Locate the cell with the specified text and output its [x, y] center coordinate. 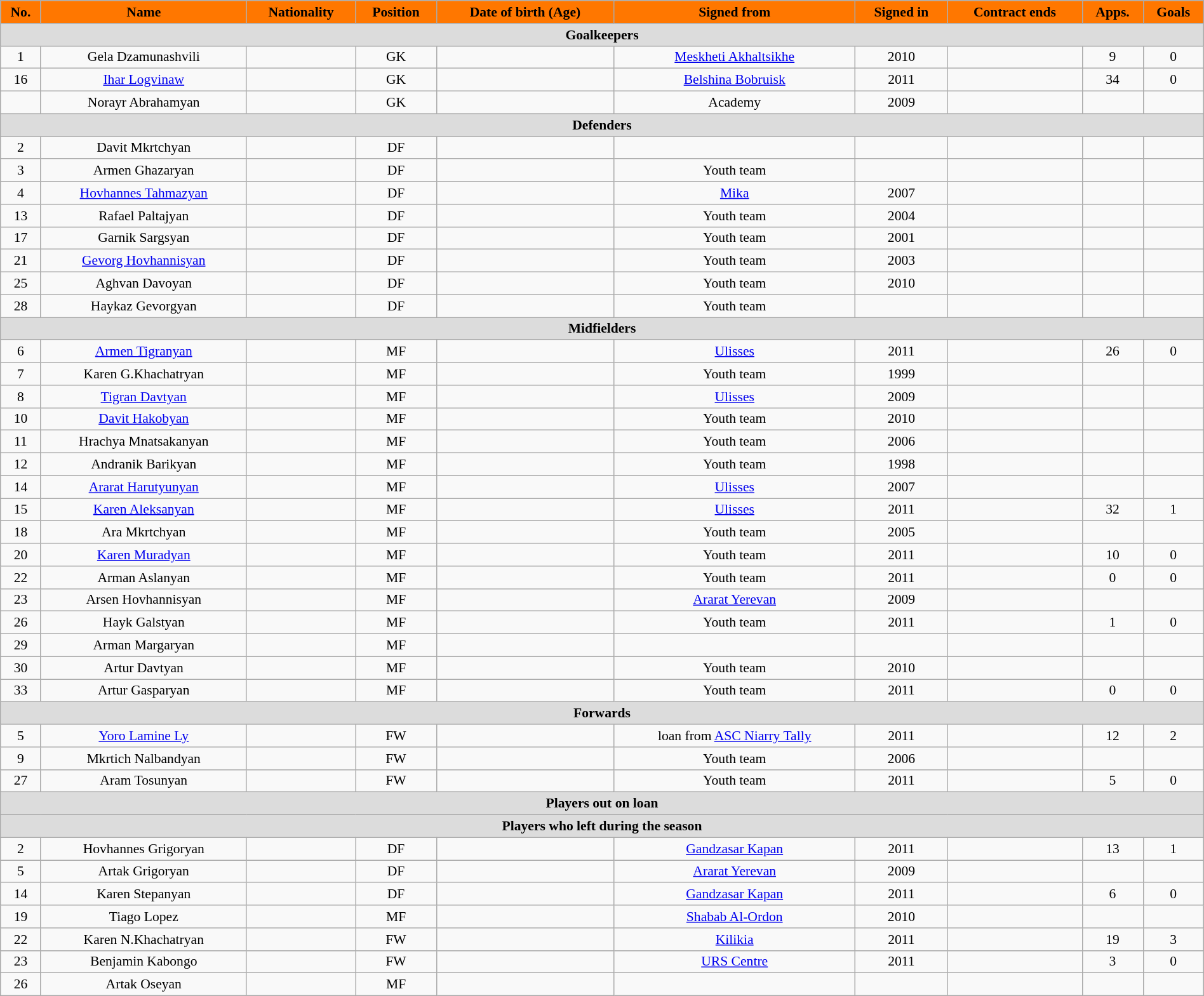
Date of birth (Age) [525, 12]
Ara Mkrtchyan [144, 533]
Name [144, 12]
Apps. [1113, 12]
Academy [734, 103]
Players out on loan [602, 804]
Norayr Abrahamyan [144, 103]
Nationality [301, 12]
4 [20, 193]
Ihar Logvinaw [144, 80]
11 [20, 442]
Signed in [902, 12]
2004 [902, 216]
Position [396, 12]
33 [20, 691]
Meskheti Akhaltsikhe [734, 57]
29 [20, 646]
1999 [902, 374]
Karen N.Khachatryan [144, 940]
Karen G.Khachatryan [144, 374]
URS Centre [734, 962]
Artur Gasparyan [144, 691]
Hovhannes Tahmazyan [144, 193]
Davit Mkrtchyan [144, 148]
28 [20, 306]
Gela Dzamunashvili [144, 57]
Arman Aslanyan [144, 578]
Players who left during the season [602, 827]
Gevorg Hovhannisyan [144, 261]
Forwards [602, 714]
loan from ASC Niarry Tally [734, 736]
Davit Hakobyan [144, 419]
Benjamin Kabongo [144, 962]
Arsen Hovhannisyan [144, 600]
1998 [902, 465]
8 [20, 397]
Kilikia [734, 940]
Contract ends [1015, 12]
20 [20, 555]
Tigran Davtyan [144, 397]
Ararat Harutyunyan [144, 487]
Aram Tosunyan [144, 781]
Defenders [602, 125]
32 [1113, 510]
Haykaz Gevorgyan [144, 306]
Belshina Bobruisk [734, 80]
Karen Stepanyan [144, 894]
2001 [902, 238]
Tiago Lopez [144, 917]
17 [20, 238]
16 [20, 80]
Shabab Al-Ordon [734, 917]
Yoro Lamine Ly [144, 736]
Garnik Sargsyan [144, 238]
No. [20, 12]
Artak Grigoryan [144, 872]
Midfielders [602, 329]
Arman Margaryan [144, 646]
2005 [902, 533]
2003 [902, 261]
Rafael Paltajyan [144, 216]
27 [20, 781]
Hovhannes Grigoryan [144, 849]
Armen Ghazaryan [144, 171]
Goals [1174, 12]
Mika [734, 193]
30 [20, 668]
Goalkeepers [602, 35]
7 [20, 374]
Karen Aleksanyan [144, 510]
Hrachya Mnatsakanyan [144, 442]
21 [20, 261]
Hayk Galstyan [144, 623]
Artak Oseyan [144, 985]
25 [20, 284]
Karen Muradyan [144, 555]
15 [20, 510]
Signed from [734, 12]
18 [20, 533]
Andranik Barikyan [144, 465]
Artur Davtyan [144, 668]
Aghvan Davoyan [144, 284]
Mkrtich Nalbandyan [144, 759]
Armen Tigranyan [144, 352]
34 [1113, 80]
